Extract the (x, y) coordinate from the center of the cell holding the provided text.  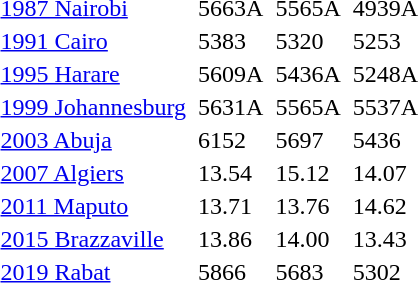
5320 (308, 41)
15.12 (308, 173)
14.00 (308, 239)
13.54 (231, 173)
5631A (231, 107)
13.86 (231, 239)
5609A (231, 74)
13.76 (308, 206)
13.71 (231, 206)
6152 (231, 140)
5565A (308, 107)
5383 (231, 41)
5436A (308, 74)
5697 (308, 140)
